Find where the given text appears and provide that cell's center as (x, y) coordinate. 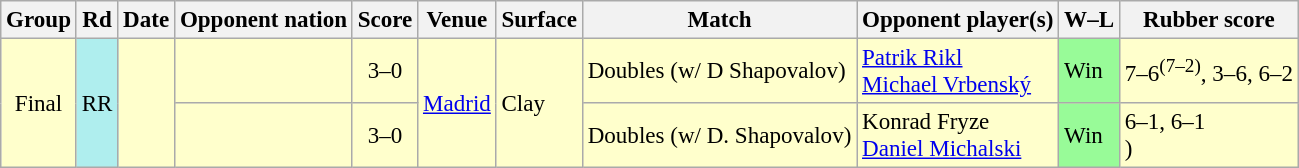
Patrik RiklMichael Vrbenský (958, 72)
7–6(7–2), 3–6, 6–2 (1208, 72)
Konrad FryzeDaniel Michalski (958, 136)
Madrid (458, 104)
Opponent player(s) (958, 20)
Date (146, 20)
RR (96, 104)
Rubber score (1208, 20)
Final (39, 104)
Group (39, 20)
Opponent nation (264, 20)
6–1, 6–1) (1208, 136)
Score (384, 20)
Doubles (w/ D Shapovalov) (719, 72)
Clay (539, 104)
Doubles (w/ D. Shapovalov) (719, 136)
W–L (1090, 20)
Surface (539, 20)
Rd (96, 20)
Match (719, 20)
Venue (458, 20)
